Pinpoint the cell where the given text exists, returning its (X, Y) midpoint coordinate. 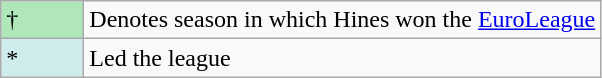
Denotes season in which Hines won the EuroLeague (342, 20)
Led the league (342, 58)
* (42, 58)
† (42, 20)
